Extract the (X, Y) coordinate from the center of the cell holding the provided text.  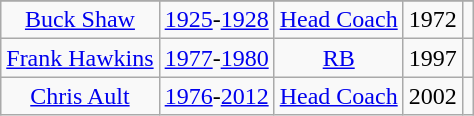
1925-1928 (216, 20)
RB (338, 58)
Buck Shaw (80, 20)
1977-1980 (216, 58)
1976-2012 (216, 96)
Chris Ault (80, 96)
Frank Hawkins (80, 58)
1972 (432, 20)
1997 (432, 58)
2002 (432, 96)
